Determine the (X, Y) coordinate at the center of the cell enclosing the given text.  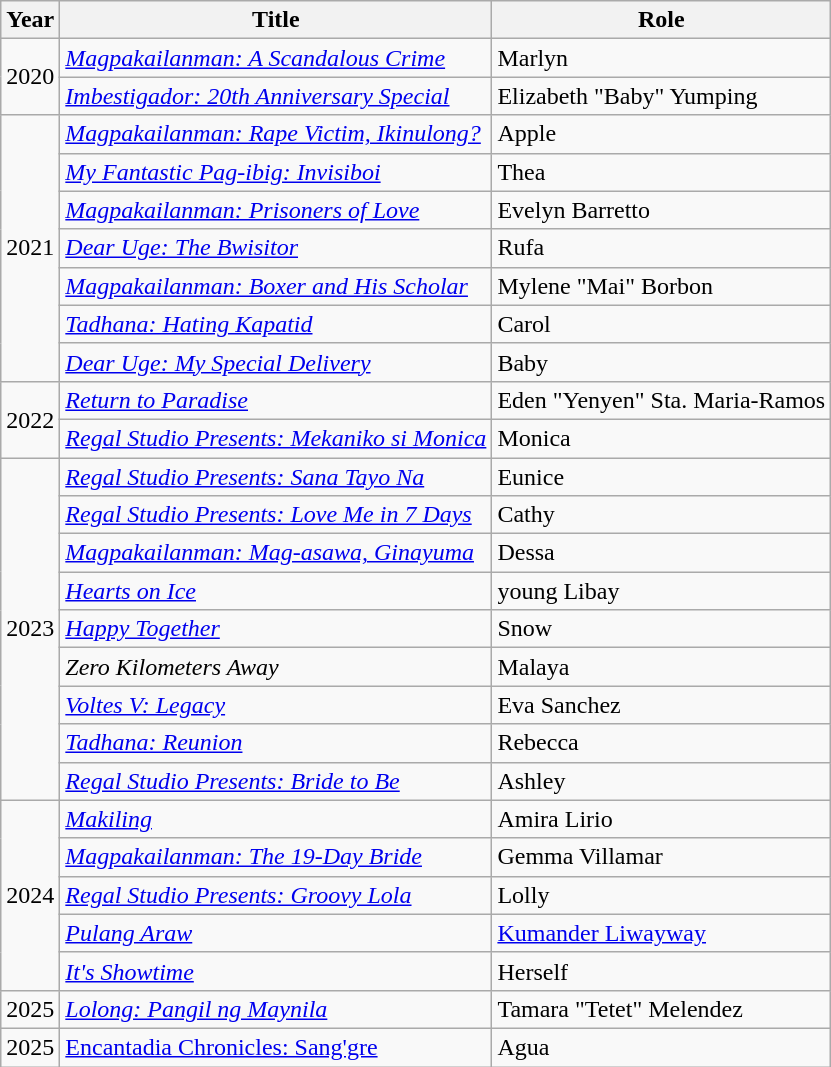
Magpakailanman: A Scandalous Crime (276, 58)
Dessa (662, 553)
Encantadia Chronicles: Sang'gre (276, 1047)
Magpakailanman: Rape Victim, Ikinulong? (276, 134)
Regal Studio Presents: Groovy Lola (276, 895)
Snow (662, 629)
Voltes V: Legacy (276, 705)
2020 (30, 77)
Return to Paradise (276, 400)
Eunice (662, 477)
Dear Uge: The Bwisitor (276, 248)
Gemma Villamar (662, 857)
It's Showtime (276, 971)
Rebecca (662, 743)
2024 (30, 895)
2021 (30, 248)
Rufa (662, 248)
Magpakailanman: Mag-asawa, Ginayuma (276, 553)
Happy Together (276, 629)
Eva Sanchez (662, 705)
Regal Studio Presents: Mekaniko si Monica (276, 438)
Lolly (662, 895)
Magpakailanman: Prisoners of Love (276, 210)
Year (30, 20)
Magpakailanman: Boxer and His Scholar (276, 286)
Apple (662, 134)
Amira Lirio (662, 819)
Magpakailanman: The 19-Day Bride (276, 857)
Tadhana: Reunion (276, 743)
Mylene "Mai" Borbon (662, 286)
Hearts on Ice (276, 591)
Regal Studio Presents: Sana Tayo Na (276, 477)
Carol (662, 324)
Baby (662, 362)
Tamara "Tetet" Melendez (662, 1009)
Kumander Liwayway (662, 933)
Regal Studio Presents: Bride to Be (276, 781)
Role (662, 20)
Monica (662, 438)
Imbestigador: 20th Anniversary Special (276, 96)
Tadhana: Hating Kapatid (276, 324)
2022 (30, 419)
Agua (662, 1047)
Makiling (276, 819)
Regal Studio Presents: Love Me in 7 Days (276, 515)
Malaya (662, 667)
Cathy (662, 515)
Ashley (662, 781)
Title (276, 20)
Zero Kilometers Away (276, 667)
Herself (662, 971)
Pulang Araw (276, 933)
Dear Uge: My Special Delivery (276, 362)
Marlyn (662, 58)
Lolong: Pangil ng Maynila (276, 1009)
Eden "Yenyen" Sta. Maria-Ramos (662, 400)
young Libay (662, 591)
2023 (30, 630)
My Fantastic Pag-ibig: Invisiboi (276, 172)
Evelyn Barretto (662, 210)
Thea (662, 172)
Elizabeth "Baby" Yumping (662, 96)
